Identify which cell holds the provided text, then report its [x, y] central coordinate. 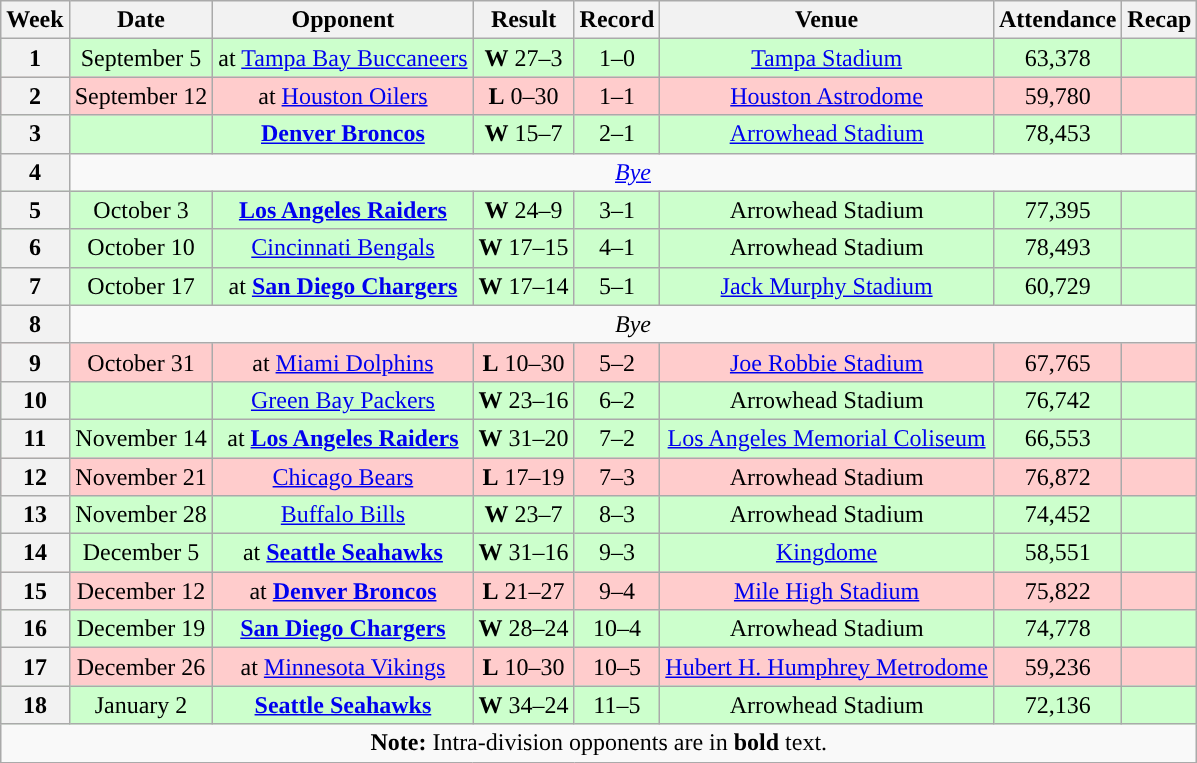
W 23–7 [524, 515]
Venue [827, 20]
Date [141, 20]
Denver Broncos [343, 134]
6 [35, 248]
9–3 [617, 553]
9 [35, 362]
58,551 [1057, 553]
at Los Angeles Raiders [343, 438]
Joe Robbie Stadium [827, 362]
October 10 [141, 248]
at Seattle Seahawks [343, 553]
67,765 [1057, 362]
1–0 [617, 58]
December 5 [141, 553]
December 26 [141, 667]
January 2 [141, 705]
W 31–20 [524, 438]
78,493 [1057, 248]
6–2 [617, 400]
Jack Murphy Stadium [827, 286]
3 [35, 134]
W 17–15 [524, 248]
10–4 [617, 629]
December 12 [141, 591]
October 17 [141, 286]
December 19 [141, 629]
Los Angeles Memorial Coliseum [827, 438]
66,553 [1057, 438]
12 [35, 477]
Seattle Seahawks [343, 705]
7 [35, 286]
76,742 [1057, 400]
4 [35, 172]
W 34–24 [524, 705]
59,236 [1057, 667]
Record [617, 20]
L 0–30 [524, 96]
W 28–24 [524, 629]
Buffalo Bills [343, 515]
72,136 [1057, 705]
Result [524, 20]
18 [35, 705]
Mile High Stadium [827, 591]
75,822 [1057, 591]
W 23–16 [524, 400]
at Minnesota Vikings [343, 667]
November 28 [141, 515]
17 [35, 667]
W 31–16 [524, 553]
September 5 [141, 58]
at Tampa Bay Buccaneers [343, 58]
2–1 [617, 134]
November 21 [141, 477]
11 [35, 438]
2 [35, 96]
74,778 [1057, 629]
Green Bay Packers [343, 400]
W 17–14 [524, 286]
59,780 [1057, 96]
77,395 [1057, 210]
5 [35, 210]
L 17–19 [524, 477]
13 [35, 515]
8 [35, 324]
78,453 [1057, 134]
1–1 [617, 96]
11–5 [617, 705]
W 15–7 [524, 134]
San Diego Chargers [343, 629]
Hubert H. Humphrey Metrodome [827, 667]
7–3 [617, 477]
Houston Astrodome [827, 96]
Tampa Stadium [827, 58]
at Denver Broncos [343, 591]
Los Angeles Raiders [343, 210]
1 [35, 58]
W 24–9 [524, 210]
at Houston Oilers [343, 96]
5–2 [617, 362]
9–4 [617, 591]
October 31 [141, 362]
Opponent [343, 20]
10–5 [617, 667]
14 [35, 553]
Kingdome [827, 553]
L 21–27 [524, 591]
76,872 [1057, 477]
4–1 [617, 248]
7–2 [617, 438]
63,378 [1057, 58]
8–3 [617, 515]
Note: Intra-division opponents are in bold text. [599, 743]
Week [35, 20]
at Miami Dolphins [343, 362]
5–1 [617, 286]
October 3 [141, 210]
W 27–3 [524, 58]
60,729 [1057, 286]
74,452 [1057, 515]
November 14 [141, 438]
3–1 [617, 210]
10 [35, 400]
16 [35, 629]
15 [35, 591]
Attendance [1057, 20]
Recap [1160, 20]
Chicago Bears [343, 477]
September 12 [141, 96]
at San Diego Chargers [343, 286]
Cincinnati Bengals [343, 248]
